Pinpoint the cell where the given text exists, returning its [x, y] midpoint coordinate. 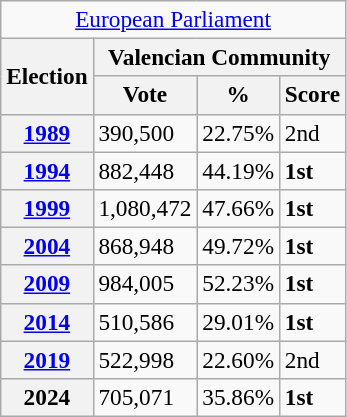
1989 [47, 133]
1999 [47, 208]
47.66% [238, 208]
22.75% [238, 133]
Valencian Community [219, 57]
705,071 [145, 397]
Election [47, 76]
1,080,472 [145, 208]
52.23% [238, 284]
29.01% [238, 322]
Score [312, 95]
44.19% [238, 170]
868,948 [145, 246]
2004 [47, 246]
522,998 [145, 359]
882,448 [145, 170]
510,586 [145, 322]
Vote [145, 95]
1994 [47, 170]
49.72% [238, 246]
2009 [47, 284]
984,005 [145, 284]
European Parliament [174, 19]
2014 [47, 322]
22.60% [238, 359]
2024 [47, 397]
35.86% [238, 397]
2019 [47, 359]
390,500 [145, 133]
% [238, 95]
